Provide the [x, y] coordinate of the cell's center where the given text is located.  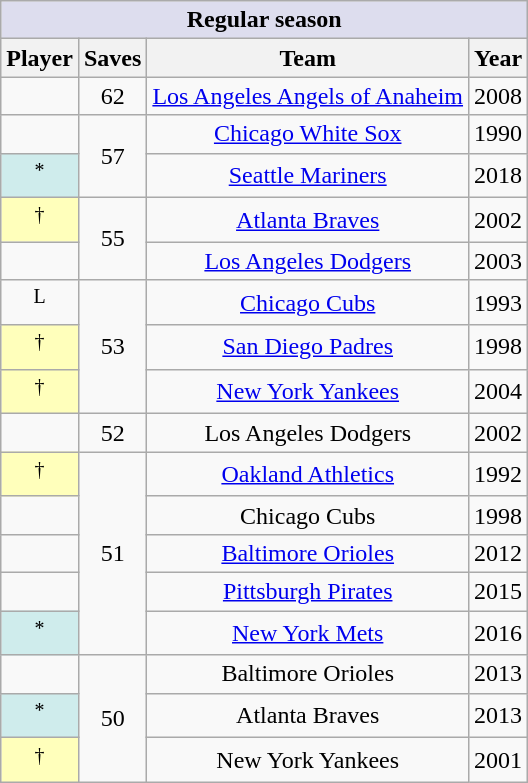
57 [112, 156]
2004 [498, 392]
1992 [498, 474]
53 [112, 347]
2015 [498, 592]
Seattle Mariners [308, 176]
1993 [498, 302]
62 [112, 96]
Year [498, 58]
2003 [498, 261]
L [40, 302]
51 [112, 554]
2008 [498, 96]
Los Angeles Angels of Anaheim [308, 96]
1990 [498, 134]
52 [112, 433]
Saves [112, 58]
55 [112, 240]
2001 [498, 760]
2018 [498, 176]
San Diego Padres [308, 348]
Pittsburgh Pirates [308, 592]
New York Mets [308, 634]
Oakland Athletics [308, 474]
Player [40, 58]
2012 [498, 554]
2016 [498, 634]
Regular season [264, 20]
50 [112, 718]
Team [308, 58]
Chicago White Sox [308, 134]
